From the cell containing the given text, extract its center point as (X, Y) coordinate. 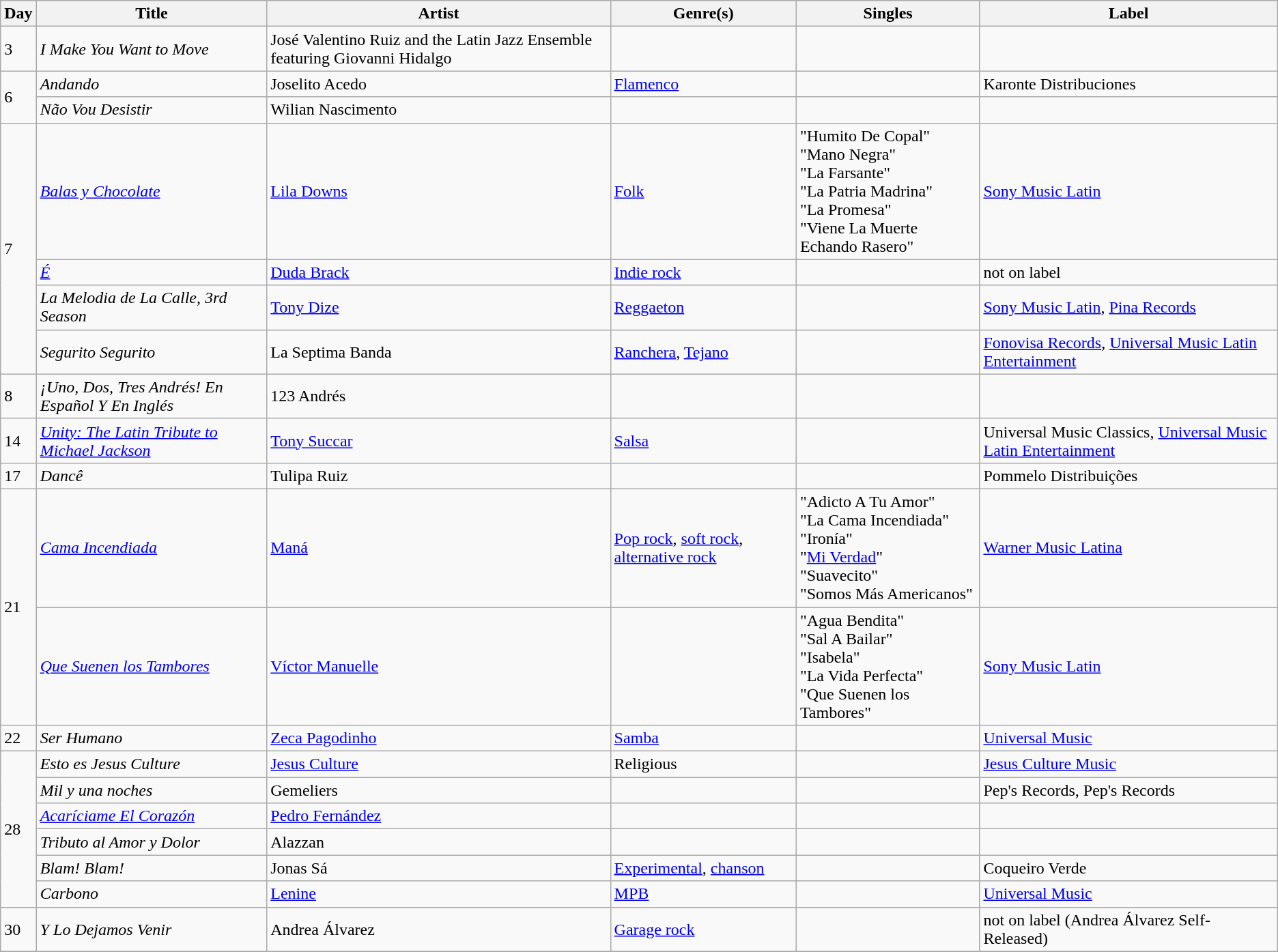
7 (18, 248)
Pommelo Distribuições (1128, 476)
Tony Dize (438, 307)
MPB (703, 894)
Dancê (152, 476)
Y Lo Dejamos Venir (152, 929)
Não Vou Desistir (152, 110)
Carbono (152, 894)
Balas y Chocolate (152, 191)
Maná (438, 547)
La Septima Banda (438, 352)
Jesus Culture Music (1128, 764)
Title (152, 14)
Blam! Blam! (152, 868)
Joselito Acedo (438, 84)
Alazzan (438, 842)
21 (18, 607)
14 (18, 441)
La Melodia de La Calle, 3rd Season (152, 307)
"Humito De Copal""Mano Negra""La Farsante""La Patria Madrina""La Promesa""Viene La Muerte Echando Rasero" (887, 191)
Flamenco (703, 84)
Samba (703, 738)
28 (18, 829)
Religious (703, 764)
Víctor Manuelle (438, 666)
Ranchera, Tejano (703, 352)
Segurito Segurito (152, 352)
Pop rock, soft rock, alternative rock (703, 547)
¡Uno, Dos, Tres Andrés! En Español Y En Inglés (152, 396)
Reggaeton (703, 307)
3 (18, 49)
Esto es Jesus Culture (152, 764)
Universal Music Classics, Universal Music Latin Entertainment (1128, 441)
8 (18, 396)
Ser Humano (152, 738)
Jonas Sá (438, 868)
Zeca Pagodinho (438, 738)
Tributo al Amor y Dolor (152, 842)
Acaríciame El Corazón (152, 816)
José Valentino Ruiz and the Latin Jazz Ensemble featuring Giovanni Hidalgo (438, 49)
Artist (438, 14)
Coqueiro Verde (1128, 868)
Tony Succar (438, 441)
Fonovisa Records, Universal Music Latin Entertainment (1128, 352)
Karonte Distribuciones (1128, 84)
Jesus Culture (438, 764)
Duda Brack (438, 272)
Warner Music Latina (1128, 547)
Garage rock (703, 929)
Wilian Nascimento (438, 110)
Genre(s) (703, 14)
Cama Incendiada (152, 547)
22 (18, 738)
Sony Music Latin, Pina Records (1128, 307)
Singles (887, 14)
"Agua Bendita""Sal A Bailar""Isabela""La Vida Perfecta""Que Suenen los Tambores" (887, 666)
Tulipa Ruiz (438, 476)
Unity: The Latin Tribute to Michael Jackson (152, 441)
123 Andrés (438, 396)
I Make You Want to Move (152, 49)
"Adicto A Tu Amor""La Cama Incendiada""Ironía""Mi Verdad""Suavecito""Somos Más Americanos" (887, 547)
Lila Downs (438, 191)
Label (1128, 14)
Day (18, 14)
Mil y una noches (152, 790)
Pep's Records, Pep's Records (1128, 790)
6 (18, 97)
Indie rock (703, 272)
17 (18, 476)
Pedro Fernández (438, 816)
Folk (703, 191)
Lenine (438, 894)
not on label (1128, 272)
É (152, 272)
Experimental, chanson (703, 868)
Andrea Álvarez (438, 929)
30 (18, 929)
Andando (152, 84)
Que Suenen los Tambores (152, 666)
Gemeliers (438, 790)
not on label (Andrea Álvarez Self-Released) (1128, 929)
Salsa (703, 441)
